Extract the (X, Y) coordinate from the center of the cell holding the provided text.  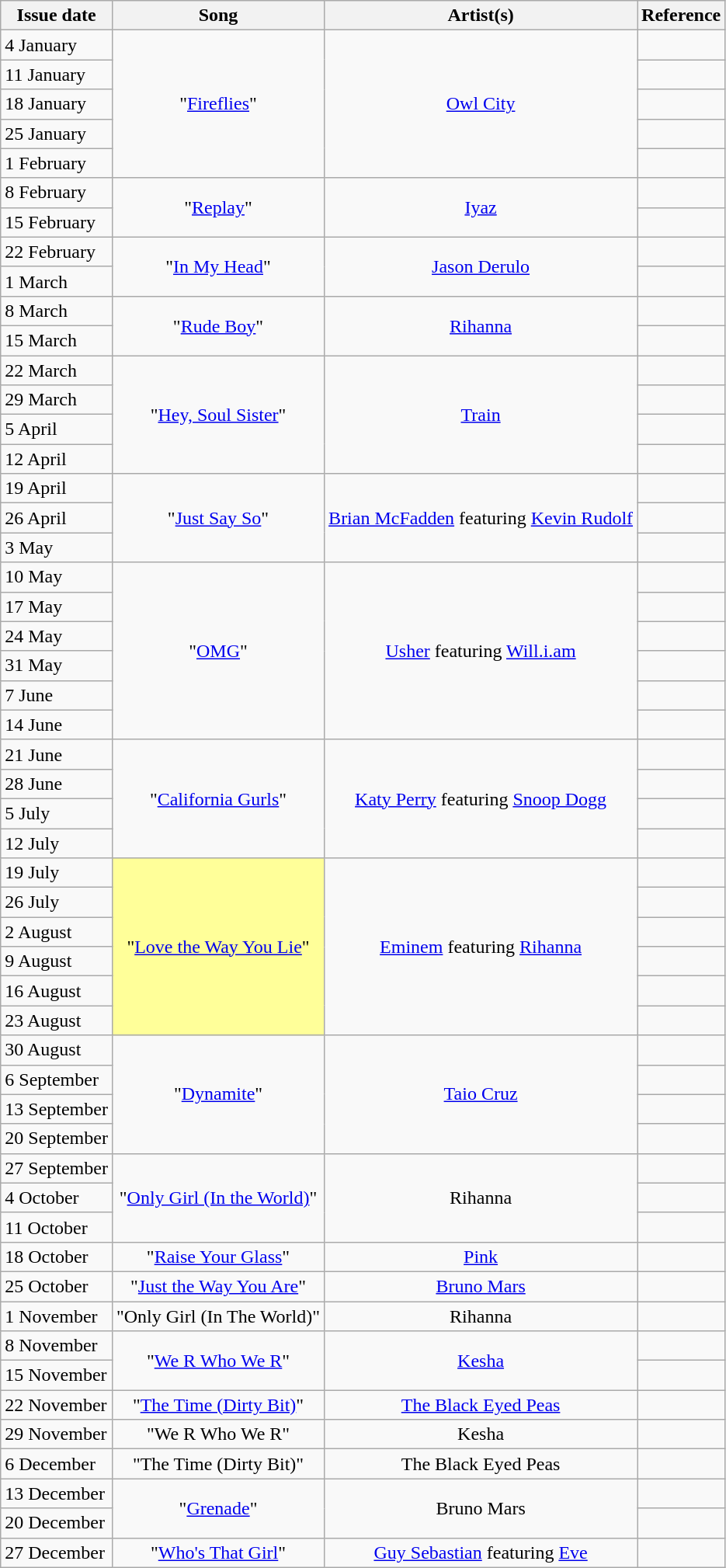
21 June (57, 754)
Eminem featuring Rihanna (481, 947)
12 April (57, 459)
22 February (57, 252)
7 June (57, 695)
29 March (57, 400)
11 January (57, 75)
30 August (57, 1050)
15 March (57, 340)
8 November (57, 1346)
"Only Girl (In The World)" (217, 1316)
27 September (57, 1168)
"Just the Way You Are" (217, 1286)
Owl City (481, 104)
31 May (57, 666)
9 August (57, 961)
Katy Perry featuring Snoop Dogg (481, 798)
"Hey, Soul Sister" (217, 415)
8 March (57, 311)
Guy Sebastian featuring Eve (481, 1552)
18 October (57, 1257)
Brian McFadden featuring Kevin Rudolf (481, 518)
Jason Derulo (481, 266)
19 July (57, 873)
Reference (682, 16)
3 May (57, 548)
Usher featuring Will.i.am (481, 651)
"Raise Your Glass" (217, 1257)
"Who's That Girl" (217, 1552)
15 November (57, 1375)
25 January (57, 134)
"Fireflies" (217, 104)
13 December (57, 1493)
13 September (57, 1109)
11 October (57, 1227)
1 November (57, 1316)
"Love the Way You Lie" (217, 947)
22 November (57, 1405)
25 October (57, 1286)
5 April (57, 429)
20 December (57, 1523)
8 February (57, 193)
18 January (57, 104)
"In My Head" (217, 266)
"OMG" (217, 651)
24 May (57, 636)
4 October (57, 1198)
2 August (57, 932)
"Replay" (217, 207)
16 August (57, 991)
Train (481, 415)
Iyaz (481, 207)
1 March (57, 281)
Artist(s) (481, 16)
6 September (57, 1080)
23 August (57, 1020)
17 May (57, 607)
26 April (57, 518)
Issue date (57, 16)
10 May (57, 577)
6 December (57, 1464)
12 July (57, 843)
4 January (57, 45)
"Just Say So" (217, 518)
Song (217, 16)
"Dynamite" (217, 1094)
22 March (57, 370)
"California Gurls" (217, 798)
Taio Cruz (481, 1094)
29 November (57, 1434)
15 February (57, 222)
5 July (57, 813)
19 April (57, 488)
14 June (57, 725)
"Rude Boy" (217, 325)
"Only Girl (In the World)" (217, 1198)
27 December (57, 1552)
"Grenade" (217, 1508)
1 February (57, 163)
26 July (57, 902)
Pink (481, 1257)
28 June (57, 784)
20 September (57, 1139)
